From the cell containing the given text, extract its center point as (x, y) coordinate. 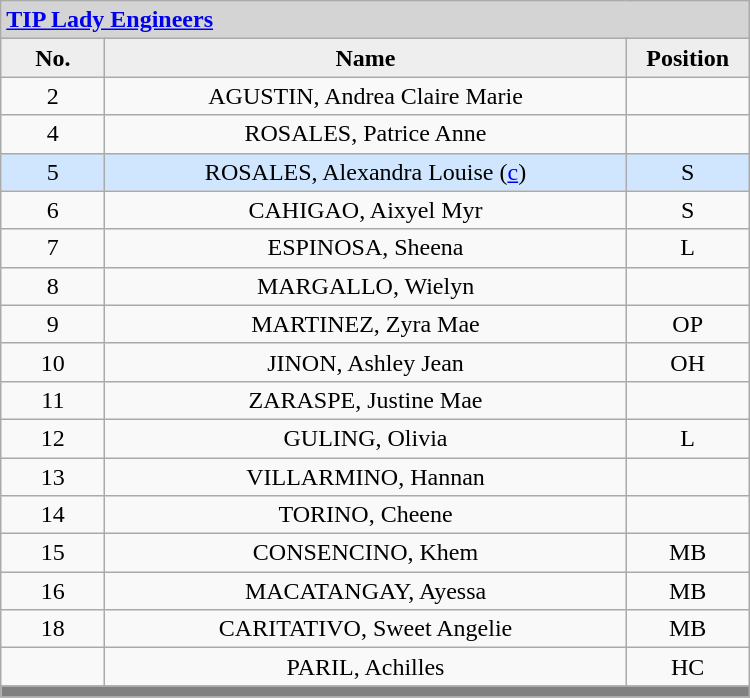
16 (53, 591)
12 (53, 438)
ROSALES, Alexandra Louise (c) (366, 172)
JINON, Ashley Jean (366, 362)
VILLARMINO, Hannan (366, 477)
ROSALES, Patrice Anne (366, 134)
10 (53, 362)
18 (53, 629)
6 (53, 210)
14 (53, 515)
2 (53, 96)
Position (688, 58)
AGUSTIN, Andrea Claire Marie (366, 96)
5 (53, 172)
13 (53, 477)
TORINO, Cheene (366, 515)
7 (53, 248)
15 (53, 553)
8 (53, 286)
CAHIGAO, Aixyel Myr (366, 210)
CARITATIVO, Sweet Angelie (366, 629)
11 (53, 400)
GULING, Olivia (366, 438)
ZARASPE, Justine Mae (366, 400)
HC (688, 667)
Name (366, 58)
4 (53, 134)
No. (53, 58)
MACATANGAY, Ayessa (366, 591)
MARTINEZ, Zyra Mae (366, 324)
OH (688, 362)
OP (688, 324)
9 (53, 324)
PARIL, Achilles (366, 667)
TIP Lady Engineers (375, 20)
ESPINOSA, Sheena (366, 248)
CONSENCINO, Khem (366, 553)
MARGALLO, Wielyn (366, 286)
